Search for the cell housing the specified text and yield its (X, Y) center coordinate. 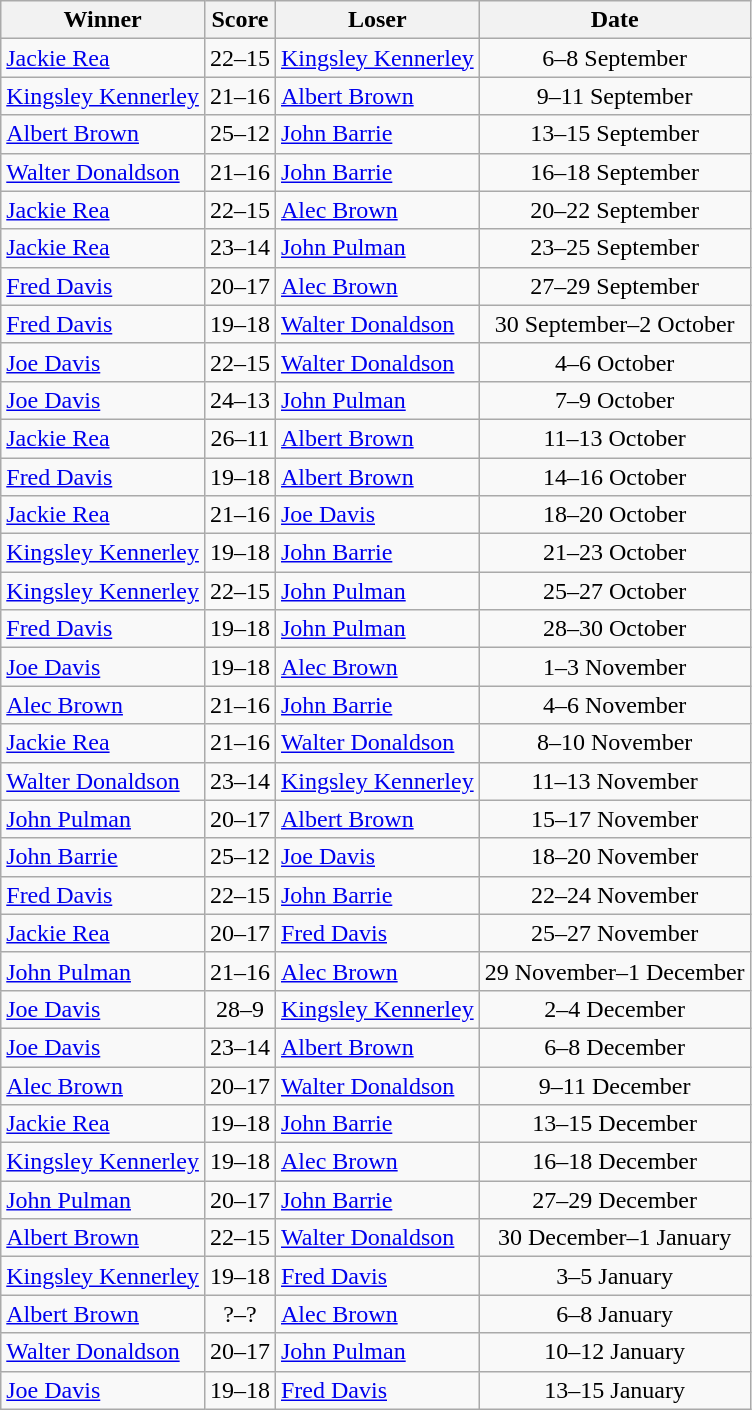
3–5 January (614, 1276)
21–23 October (614, 553)
6–8 September (614, 58)
Winner (103, 20)
1–3 November (614, 667)
Date (614, 20)
9–11 December (614, 1085)
16–18 September (614, 172)
?–? (240, 1314)
Score (240, 20)
9–11 September (614, 96)
24–13 (240, 400)
2–4 December (614, 1009)
29 November–1 December (614, 971)
15–17 November (614, 819)
4–6 November (614, 705)
18–20 November (614, 857)
13–15 September (614, 134)
30 September–2 October (614, 324)
10–12 January (614, 1352)
11–13 October (614, 438)
4–6 October (614, 362)
14–16 October (614, 477)
Loser (377, 20)
26–11 (240, 438)
8–10 November (614, 743)
6–8 December (614, 1047)
30 December–1 January (614, 1238)
7–9 October (614, 400)
25–27 October (614, 591)
25–27 November (614, 933)
20–22 September (614, 210)
18–20 October (614, 515)
16–18 December (614, 1162)
28–9 (240, 1009)
28–30 October (614, 629)
22–24 November (614, 895)
13–15 December (614, 1124)
27–29 December (614, 1200)
11–13 November (614, 781)
27–29 September (614, 286)
13–15 January (614, 1390)
6–8 January (614, 1314)
23–25 September (614, 248)
